Capture the cell that displays the provided text and extract its (x, y) central coordinate. 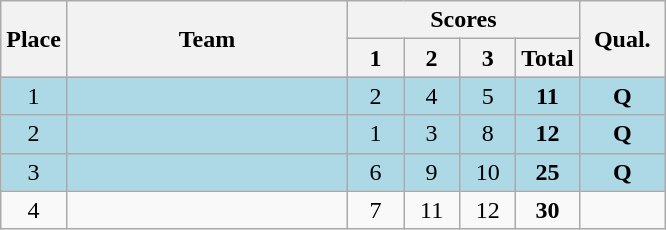
10 (488, 172)
8 (488, 134)
7 (376, 210)
Total (548, 58)
30 (548, 210)
Place (34, 39)
Team (206, 39)
Qual. (622, 39)
5 (488, 96)
6 (376, 172)
9 (432, 172)
25 (548, 172)
Scores (464, 20)
